From the cell containing the given text, extract its center point as (x, y) coordinate. 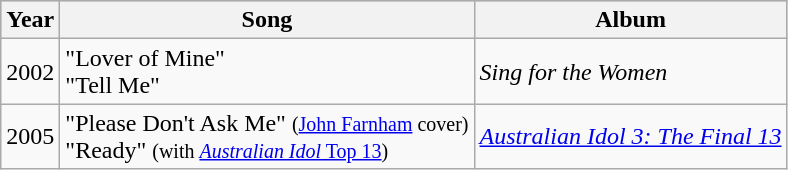
"Lover of Mine""Tell Me" (267, 72)
Year (30, 20)
Sing for the Women (630, 72)
Australian Idol 3: The Final 13 (630, 136)
2005 (30, 136)
"Please Don't Ask Me" (John Farnham cover)"Ready" (with Australian Idol Top 13) (267, 136)
Song (267, 20)
Album (630, 20)
2002 (30, 72)
